Provide the (x, y) coordinate of the cell's center where the given text is located.  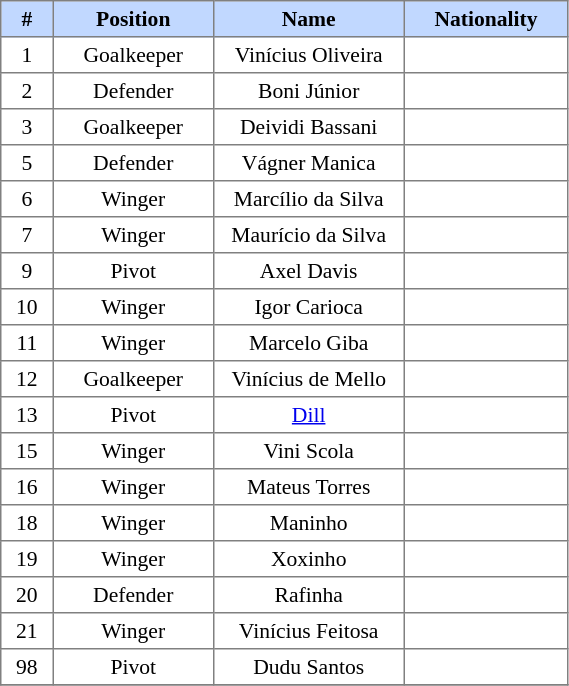
Maurício da Silva (308, 235)
2 (27, 91)
10 (27, 307)
Name (308, 19)
Axel Davis (308, 271)
Vinícius de Mello (308, 379)
3 (27, 127)
13 (27, 415)
6 (27, 199)
Vágner Manica (308, 163)
16 (27, 487)
5 (27, 163)
Marcelo Giba (308, 343)
Dill (308, 415)
98 (27, 667)
Vinícius Feitosa (308, 631)
21 (27, 631)
Mateus Torres (308, 487)
12 (27, 379)
Rafinha (308, 595)
Boni Júnior (308, 91)
1 (27, 55)
Vini Scola (308, 451)
7 (27, 235)
19 (27, 559)
Xoxinho (308, 559)
Marcílio da Silva (308, 199)
11 (27, 343)
15 (27, 451)
Dudu Santos (308, 667)
Igor Carioca (308, 307)
Position (133, 19)
Vinícius Oliveira (308, 55)
9 (27, 271)
18 (27, 523)
Maninho (308, 523)
# (27, 19)
Deividi Bassani (308, 127)
Nationality (486, 19)
20 (27, 595)
